From the cell containing the given text, extract its center point as [X, Y] coordinate. 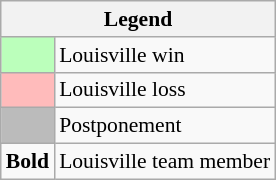
Postponement [164, 126]
Louisville team member [164, 162]
Bold [28, 162]
Louisville loss [164, 90]
Legend [138, 19]
Louisville win [164, 55]
